Identify which cell holds the provided text, then report its (X, Y) central coordinate. 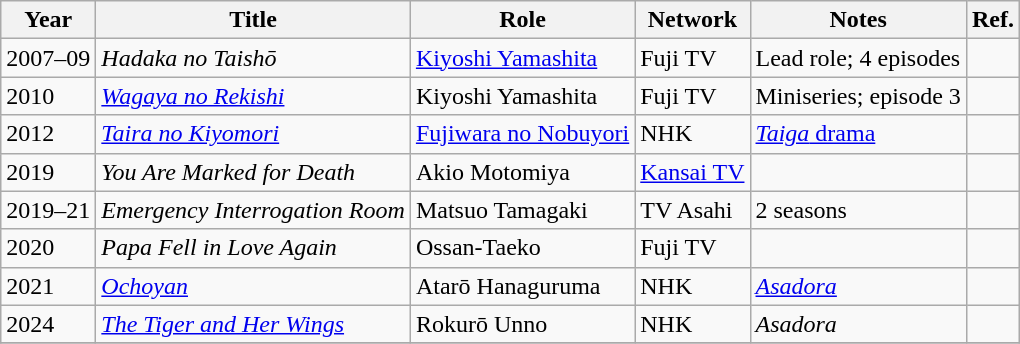
Network (692, 20)
Ossan-Taeko (522, 248)
The Tiger and Her Wings (254, 324)
2 seasons (858, 210)
TV Asahi (692, 210)
Taiga drama (858, 134)
2019 (48, 172)
Taira no Kiyomori (254, 134)
Miniseries; episode 3 (858, 96)
2012 (48, 134)
Rokurō Unno (522, 324)
Kansai TV (692, 172)
2024 (48, 324)
Notes (858, 20)
Ochoyan (254, 286)
Fujiwara no Nobuyori (522, 134)
Ref. (992, 20)
2007–09 (48, 58)
Title (254, 20)
Year (48, 20)
Hadaka no Taishō (254, 58)
Role (522, 20)
Matsuo Tamagaki (522, 210)
2020 (48, 248)
Atarō Hanaguruma (522, 286)
Wagaya no Rekishi (254, 96)
Akio Motomiya (522, 172)
2021 (48, 286)
You Are Marked for Death (254, 172)
2010 (48, 96)
2019–21 (48, 210)
Emergency Interrogation Room (254, 210)
Papa Fell in Love Again (254, 248)
Lead role; 4 episodes (858, 58)
